Return the [X, Y] coordinate for the center point of the cell that contains the specified text.  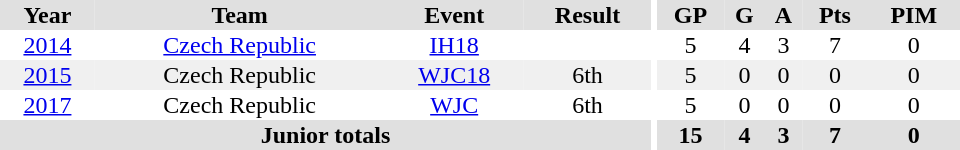
15 [691, 135]
2014 [48, 45]
2017 [48, 105]
GP [691, 15]
Junior totals [326, 135]
WJC [454, 105]
IH18 [454, 45]
Year [48, 15]
Result [588, 15]
PIM [914, 15]
Team [240, 15]
A [784, 15]
2015 [48, 75]
Event [454, 15]
WJC18 [454, 75]
Pts [834, 15]
G [744, 15]
